Detect which cell encompasses the target text, then output its (X, Y) center coordinate. 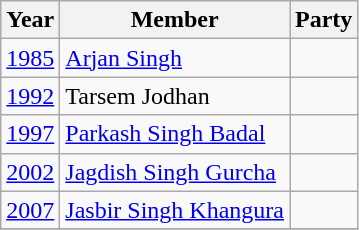
2002 (30, 172)
Parkash Singh Badal (175, 134)
1997 (30, 134)
Tarsem Jodhan (175, 96)
Year (30, 20)
2007 (30, 210)
Member (175, 20)
1992 (30, 96)
Jasbir Singh Khangura (175, 210)
Party (324, 20)
1985 (30, 58)
Jagdish Singh Gurcha (175, 172)
Arjan Singh (175, 58)
